Detect which cell encompasses the target text, then output its (x, y) center coordinate. 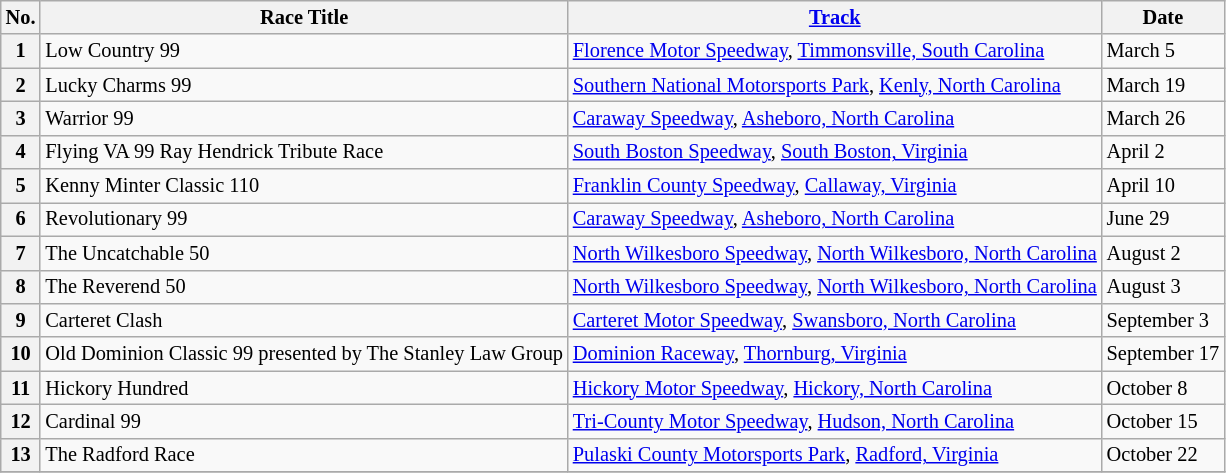
3 (21, 118)
9 (21, 320)
No. (21, 17)
Franklin County Speedway, Callaway, Virginia (835, 186)
5 (21, 186)
Low Country 99 (304, 51)
Southern National Motorsports Park, Kenly, North Carolina (835, 85)
The Reverend 50 (304, 287)
7 (21, 253)
September 17 (1163, 354)
South Boston Speedway, South Boston, Virginia (835, 152)
Date (1163, 17)
Pulaski County Motorsports Park, Radford, Virginia (835, 455)
Kenny Minter Classic 110 (304, 186)
March 19 (1163, 85)
March 5 (1163, 51)
Carteret Motor Speedway, Swansboro, North Carolina (835, 320)
June 29 (1163, 219)
Dominion Raceway, Thornburg, Virginia (835, 354)
Track (835, 17)
The Uncatchable 50 (304, 253)
8 (21, 287)
11 (21, 388)
1 (21, 51)
Hickory Hundred (304, 388)
August 3 (1163, 287)
Race Title (304, 17)
10 (21, 354)
Hickory Motor Speedway, Hickory, North Carolina (835, 388)
4 (21, 152)
April 10 (1163, 186)
Florence Motor Speedway, Timmonsville, South Carolina (835, 51)
Lucky Charms 99 (304, 85)
13 (21, 455)
6 (21, 219)
The Radford Race (304, 455)
October 8 (1163, 388)
2 (21, 85)
Tri-County Motor Speedway, Hudson, North Carolina (835, 421)
Cardinal 99 (304, 421)
October 15 (1163, 421)
August 2 (1163, 253)
Warrior 99 (304, 118)
Revolutionary 99 (304, 219)
Old Dominion Classic 99 presented by The Stanley Law Group (304, 354)
March 26 (1163, 118)
April 2 (1163, 152)
September 3 (1163, 320)
October 22 (1163, 455)
Flying VA 99 Ray Hendrick Tribute Race (304, 152)
Carteret Clash (304, 320)
12 (21, 421)
